Return [x, y] of the center of cell containing provided text 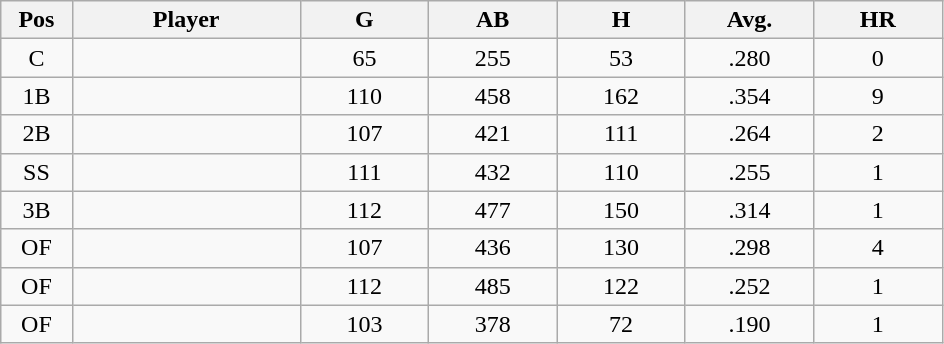
9 [878, 96]
.298 [749, 248]
436 [493, 248]
2 [878, 134]
.280 [749, 58]
AB [493, 20]
477 [493, 210]
.354 [749, 96]
65 [364, 58]
.190 [749, 324]
G [364, 20]
SS [36, 172]
Avg. [749, 20]
.255 [749, 172]
130 [621, 248]
3B [36, 210]
378 [493, 324]
.264 [749, 134]
.314 [749, 210]
103 [364, 324]
162 [621, 96]
421 [493, 134]
4 [878, 248]
255 [493, 58]
485 [493, 286]
H [621, 20]
72 [621, 324]
1B [36, 96]
.252 [749, 286]
150 [621, 210]
C [36, 58]
53 [621, 58]
Pos [36, 20]
0 [878, 58]
122 [621, 286]
HR [878, 20]
432 [493, 172]
Player [186, 20]
2B [36, 134]
458 [493, 96]
